Return the [x, y] coordinate for the center point of the cell that contains the specified text.  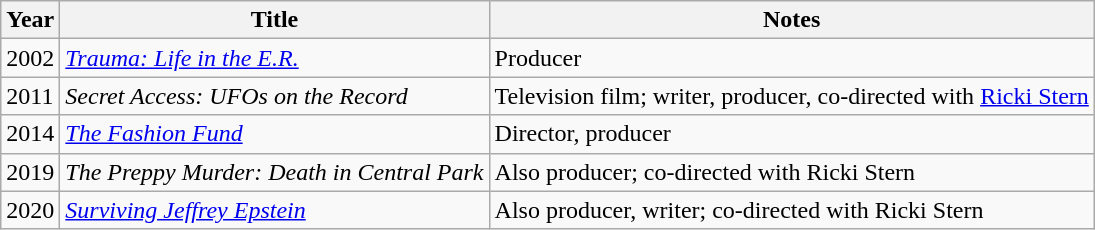
Television film; writer, producer, co-directed with Ricki Stern [792, 96]
Secret Access: UFOs on the Record [274, 96]
2002 [30, 58]
2020 [30, 210]
The Fashion Fund [274, 134]
Also producer, writer; co-directed with Ricki Stern [792, 210]
The Preppy Murder: Death in Central Park [274, 172]
Year [30, 20]
2014 [30, 134]
Trauma: Life in the E.R. [274, 58]
Notes [792, 20]
Also producer; co-directed with Ricki Stern [792, 172]
2019 [30, 172]
Title [274, 20]
Surviving Jeffrey Epstein [274, 210]
2011 [30, 96]
Producer [792, 58]
Director, producer [792, 134]
